Capture the cell that displays the provided text and extract its (x, y) central coordinate. 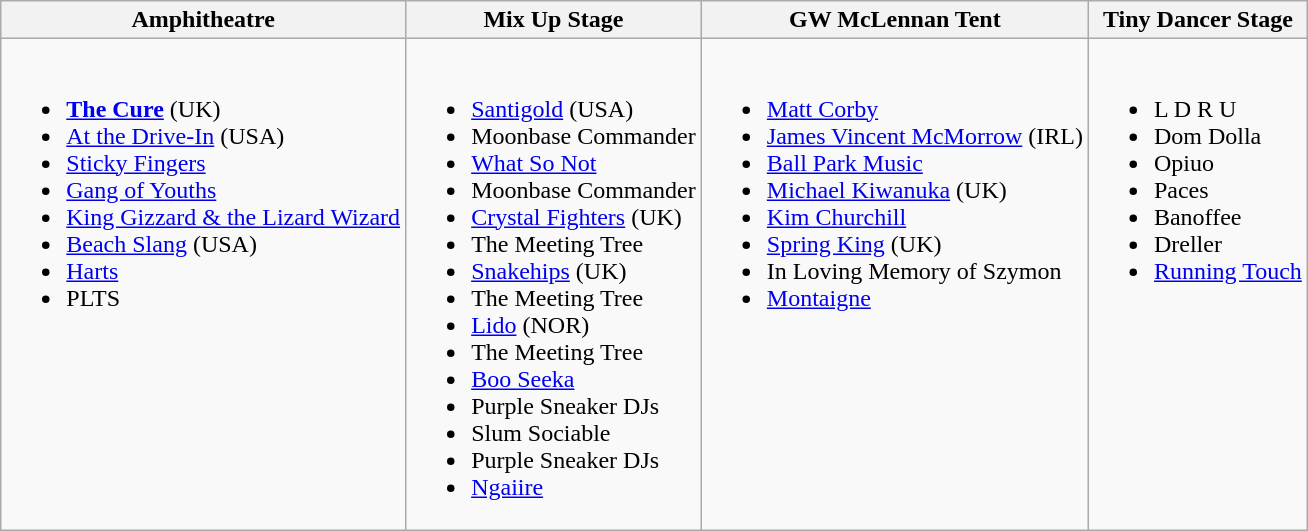
Matt CorbyJames Vincent McMorrow (IRL)Ball Park MusicMichael Kiwanuka (UK)Kim ChurchillSpring King (UK)In Loving Memory of SzymonMontaigne (894, 284)
The Cure (UK)At the Drive-In (USA)Sticky FingersGang of YouthsKing Gizzard & the Lizard WizardBeach Slang (USA)HartsPLTS (204, 284)
L D R UDom DollaOpiuoPacesBanoffeeDrellerRunning Touch (1198, 284)
Mix Up Stage (554, 20)
Tiny Dancer Stage (1198, 20)
Amphitheatre (204, 20)
GW McLennan Tent (894, 20)
